From the cell containing the given text, extract its center point as (x, y) coordinate. 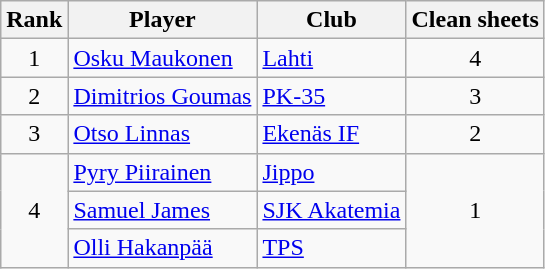
Player (162, 20)
Olli Hakanpää (162, 248)
SJK Akatemia (332, 210)
TPS (332, 248)
Ekenäs IF (332, 134)
Samuel James (162, 210)
Club (332, 20)
Otso Linnas (162, 134)
Dimitrios Goumas (162, 96)
Lahti (332, 58)
Clean sheets (475, 20)
Jippo (332, 172)
PK-35 (332, 96)
Rank (34, 20)
Osku Maukonen (162, 58)
Pyry Piirainen (162, 172)
